Pinpoint the cell where the given text exists, returning its (x, y) midpoint coordinate. 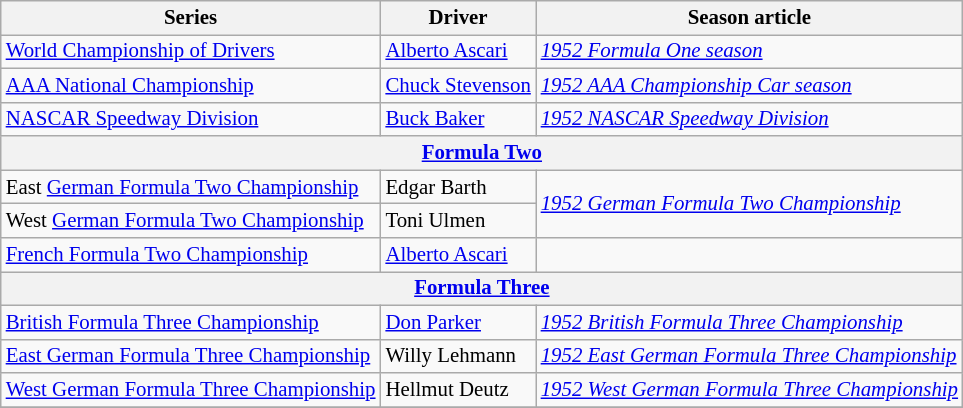
Formula Two (482, 153)
French Formula Two Championship (191, 255)
Hellmut Deutz (458, 390)
West German Formula Three Championship (191, 390)
West German Formula Two Championship (191, 221)
1952 East German Formula Three Championship (750, 356)
1952 Formula One season (750, 51)
Don Parker (458, 322)
East German Formula Two Championship (191, 187)
East German Formula Three Championship (191, 356)
1952 British Formula Three Championship (750, 322)
1952 NASCAR Speedway Division (750, 119)
Series (191, 18)
Driver (458, 18)
1952 German Formula Two Championship (750, 204)
Willy Lehmann (458, 356)
Season article (750, 18)
1952 AAA Championship Car season (750, 85)
Toni Ulmen (458, 221)
NASCAR Speedway Division (191, 119)
Edgar Barth (458, 187)
British Formula Three Championship (191, 322)
AAA National Championship (191, 85)
Buck Baker (458, 119)
Chuck Stevenson (458, 85)
World Championship of Drivers (191, 51)
Formula Three (482, 288)
1952 West German Formula Three Championship (750, 390)
